Provide the (X, Y) coordinate of the cell's center where the given text is located.  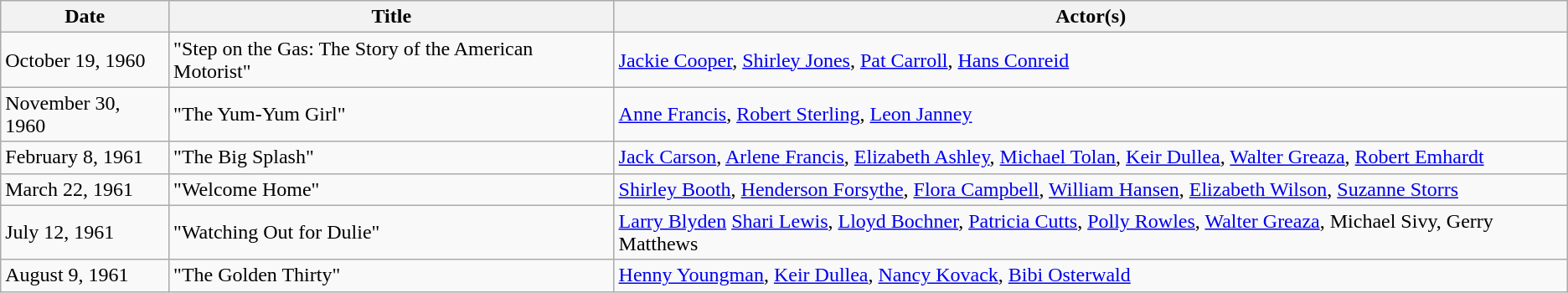
July 12, 1961 (85, 233)
"The Big Splash" (392, 157)
August 9, 1961 (85, 275)
February 8, 1961 (85, 157)
Date (85, 17)
"Step on the Gas: The Story of the American Motorist" (392, 60)
"Welcome Home" (392, 189)
October 19, 1960 (85, 60)
"The Yum-Yum Girl" (392, 114)
November 30, 1960 (85, 114)
Jackie Cooper, Shirley Jones, Pat Carroll, Hans Conreid (1091, 60)
"Watching Out for Dulie" (392, 233)
March 22, 1961 (85, 189)
Actor(s) (1091, 17)
Anne Francis, Robert Sterling, Leon Janney (1091, 114)
"The Golden Thirty" (392, 275)
Jack Carson, Arlene Francis, Elizabeth Ashley, Michael Tolan, Keir Dullea, Walter Greaza, Robert Emhardt (1091, 157)
Henny Youngman, Keir Dullea, Nancy Kovack, Bibi Osterwald (1091, 275)
Title (392, 17)
Larry Blyden Shari Lewis, Lloyd Bochner, Patricia Cutts, Polly Rowles, Walter Greaza, Michael Sivy, Gerry Matthews (1091, 233)
Shirley Booth, Henderson Forsythe, Flora Campbell, William Hansen, Elizabeth Wilson, Suzanne Storrs (1091, 189)
